Find where the given text appears and provide that cell's center as [x, y] coordinate. 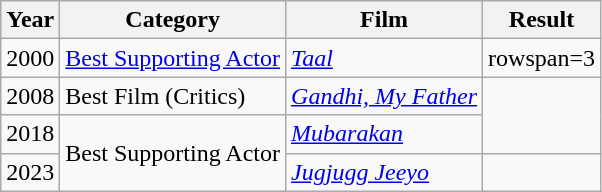
Year [30, 20]
2023 [30, 172]
rowspan=3 [542, 58]
Result [542, 20]
2008 [30, 96]
Film [384, 20]
Taal [384, 58]
Best Film (Critics) [173, 96]
Jugjugg Jeeyo [384, 172]
Category [173, 20]
Gandhi, My Father [384, 96]
2000 [30, 58]
2018 [30, 134]
Mubarakan [384, 134]
